Return the [X, Y] coordinate for the center point of the cell that contains the specified text.  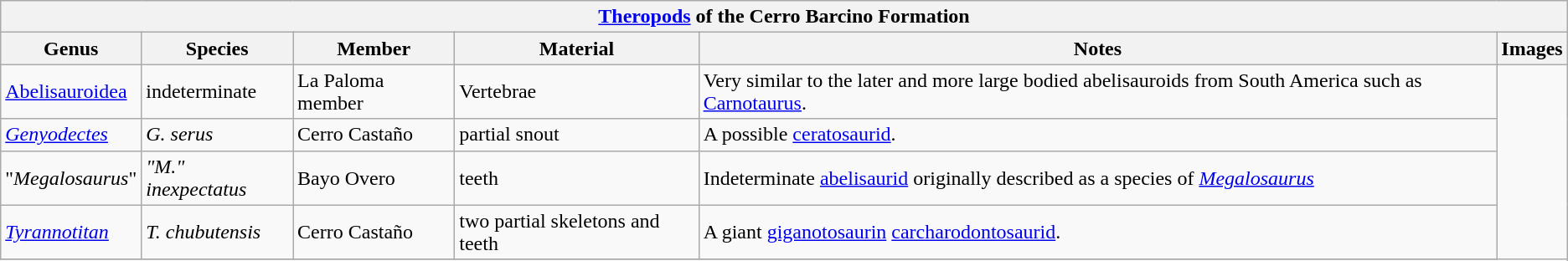
two partial skeletons and teeth [576, 233]
Theropods of the Cerro Barcino Formation [784, 17]
Abelisauroidea [71, 92]
"Megalosaurus" [71, 177]
Tyrannotitan [71, 233]
Material [576, 49]
Very similar to the later and more large bodied abelisauroids from South America such as Carnotaurus. [1097, 92]
partial snout [576, 135]
T. chubutensis [218, 233]
Vertebrae [576, 92]
A possible ceratosaurid. [1097, 135]
Species [218, 49]
Bayo Overo [374, 177]
Genus [71, 49]
Genyodectes [71, 135]
Images [1532, 49]
Notes [1097, 49]
Indeterminate abelisaurid originally described as a species of Megalosaurus [1097, 177]
G. serus [218, 135]
La Paloma member [374, 92]
indeterminate [218, 92]
"M." inexpectatus [218, 177]
teeth [576, 177]
A giant giganotosaurin carcharodontosaurid. [1097, 233]
Member [374, 49]
